Locate the cell with the specified text and output its [X, Y] center coordinate. 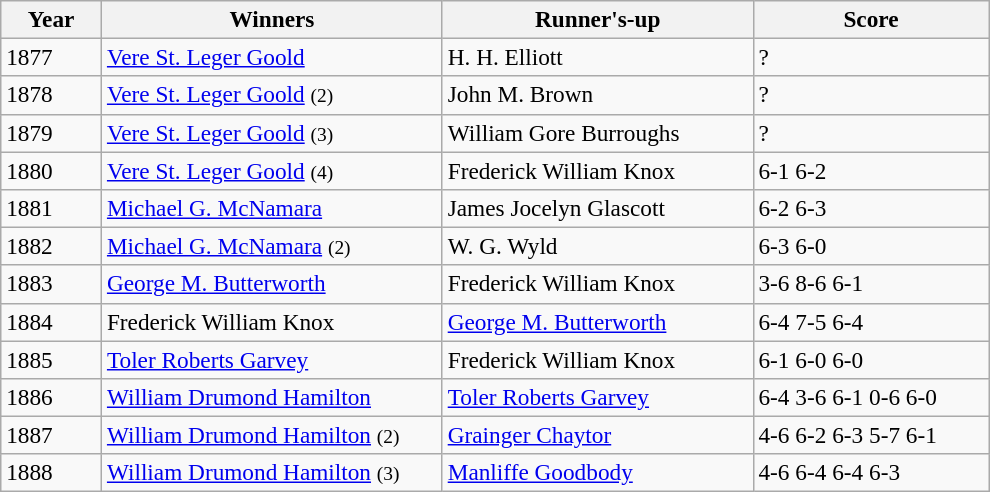
William Drumond Hamilton (3) [272, 473]
John M. Brown [598, 95]
1885 [52, 359]
James Jocelyn Glascott [598, 208]
1887 [52, 435]
3-6 8-6 6-1 [871, 284]
Grainger Chaytor [598, 435]
4-6 6-4 6-4 6-3 [871, 473]
1879 [52, 133]
6-1 6-2 [871, 170]
1888 [52, 473]
William Drumond Hamilton (2) [272, 435]
Manliffe Goodbody [598, 473]
Score [871, 19]
Vere St. Leger Goold [272, 57]
1881 [52, 208]
William Gore Burroughs [598, 133]
6-2 6-3 [871, 208]
Runner's-up [598, 19]
Vere St. Leger Goold (2) [272, 95]
1886 [52, 397]
Michael G. McNamara [272, 208]
Year [52, 19]
Vere St. Leger Goold (3) [272, 133]
1880 [52, 170]
1877 [52, 57]
4-6 6-2 6-3 5-7 6-1 [871, 435]
William Drumond Hamilton [272, 397]
1882 [52, 246]
Michael G. McNamara (2) [272, 246]
6-1 6-0 6-0 [871, 359]
H. H. Elliott [598, 57]
W. G. Wyld [598, 246]
6-4 7-5 6-4 [871, 322]
6-3 6-0 [871, 246]
1878 [52, 95]
1883 [52, 284]
Winners [272, 19]
6-4 3-6 6-1 0-6 6-0 [871, 397]
Vere St. Leger Goold (4) [272, 170]
1884 [52, 322]
